Detect which cell encompasses the target text, then output its [x, y] center coordinate. 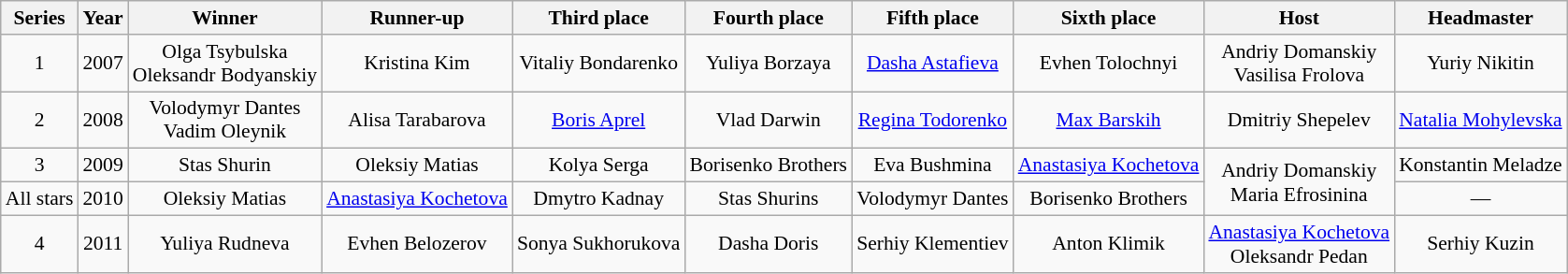
Stas Shurin [224, 166]
Winner [224, 18]
Eva Bushmina [933, 166]
Dasha Doris [769, 243]
Konstantin Meladze [1481, 166]
Yuliya Borzaya [769, 64]
Anton Klimik [1109, 243]
Volodymyr Dantes [933, 199]
Regina Todorenko [933, 120]
Dasha Astafieva [933, 64]
Kristina Kim [417, 64]
Runner-up [417, 18]
Evhen Tolochnyi [1109, 64]
Stas Shurins [769, 199]
Alisa Tarabarova [417, 120]
Vlad Darwin [769, 120]
Serhiy Kuzin [1481, 243]
Kolya Serga [598, 166]
2007 [103, 64]
Sonya Sukhorukova [598, 243]
Dmitriy Shepelev [1299, 120]
Serhiy Klementiev [933, 243]
Sixth place [1109, 18]
4 [39, 243]
Dmytro Kadnay [598, 199]
Anastasiya KochetovaOleksandr Pedan [1299, 243]
Host [1299, 18]
2 [39, 120]
Fourth place [769, 18]
Headmaster [1481, 18]
Series [39, 18]
2010 [103, 199]
Fifth place [933, 18]
1 [39, 64]
Volodymyr Dantes Vadim Oleynik [224, 120]
Year [103, 18]
Yuriy Nikitin [1481, 64]
— [1481, 199]
Andriy Domanskiy Vasilisa Frolova [1299, 64]
Max Barskih [1109, 120]
Boris Aprel [598, 120]
Olga Tsybulska Oleksandr Bodyanskiy [224, 64]
2008 [103, 120]
Vitaliy Bondarenko [598, 64]
3 [39, 166]
2009 [103, 166]
2011 [103, 243]
All stars [39, 199]
Yuliya Rudneva [224, 243]
Natalia Mohylevska [1481, 120]
Andriy Domanskiy Maria Efrosinina [1299, 181]
Evhen Belozerov [417, 243]
Third place [598, 18]
